Identify which cell holds the provided text, then report its [x, y] central coordinate. 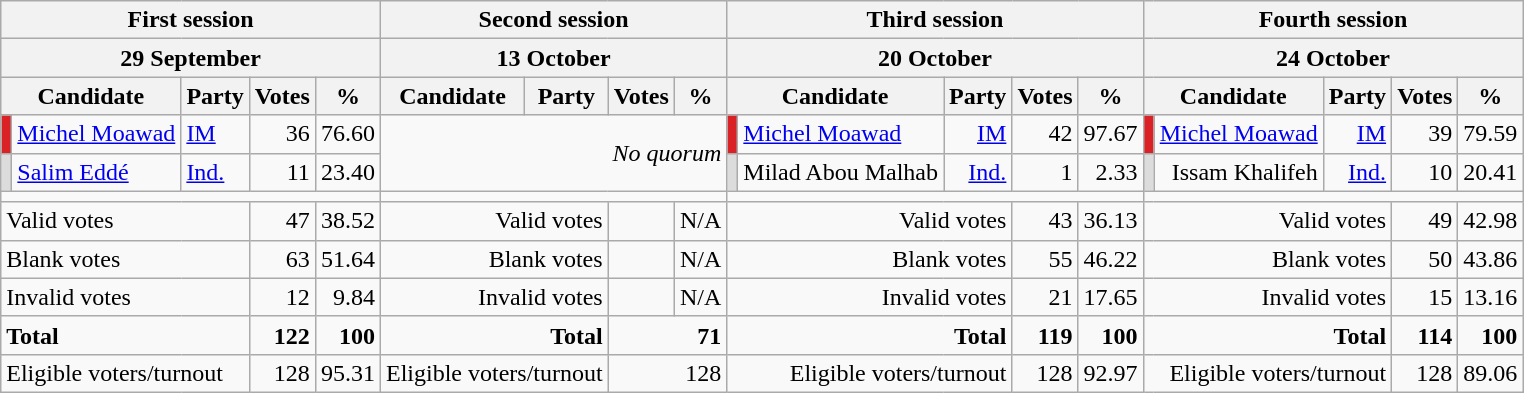
47 [282, 221]
42 [1045, 134]
42.98 [1490, 221]
24 October [1333, 58]
Second session [553, 20]
92.97 [1110, 373]
76.60 [348, 134]
9.84 [348, 297]
Fourth session [1333, 20]
Issam Khalifeh [1238, 172]
38.52 [348, 221]
43.86 [1490, 259]
119 [1045, 335]
36.13 [1110, 221]
21 [1045, 297]
46.22 [1110, 259]
89.06 [1490, 373]
13.16 [1490, 297]
114 [1425, 335]
39 [1425, 134]
49 [1425, 221]
1 [1045, 172]
63 [282, 259]
23.40 [348, 172]
15 [1425, 297]
Salim Eddé [96, 172]
First session [191, 20]
Milad Abou Malhab [841, 172]
71 [668, 335]
55 [1045, 259]
11 [282, 172]
No quorum [553, 153]
12 [282, 297]
36 [282, 134]
13 October [553, 58]
51.64 [348, 259]
20.41 [1490, 172]
122 [282, 335]
79.59 [1490, 134]
Third session [935, 20]
95.31 [348, 373]
50 [1425, 259]
43 [1045, 221]
17.65 [1110, 297]
2.33 [1110, 172]
10 [1425, 172]
97.67 [1110, 134]
20 October [935, 58]
29 September [191, 58]
